Provide the [X, Y] coordinate of the cell's center where the given text is located.  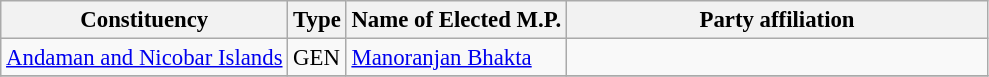
Andaman and Nicobar Islands [144, 58]
Manoranjan Bhakta [456, 58]
Party affiliation [778, 20]
GEN [317, 58]
Name of Elected M.P. [456, 20]
Constituency [144, 20]
Type [317, 20]
